Return the [X, Y] coordinate for the center point of the cell that contains the specified text.  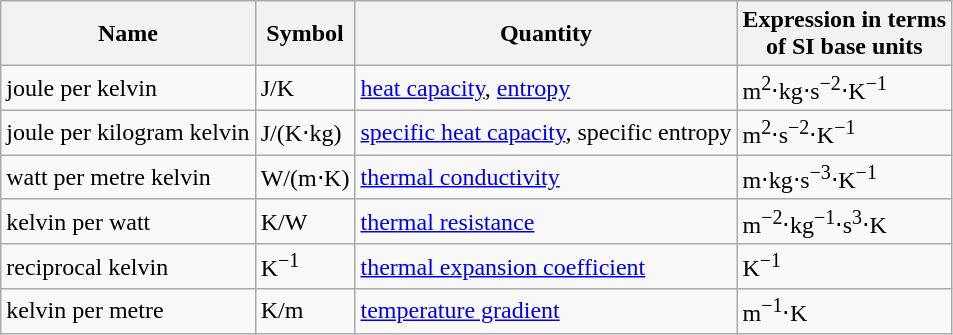
K/m [305, 312]
Name [128, 34]
thermal expansion coefficient [546, 266]
m−1⋅K [844, 312]
m−2⋅kg−1⋅s3⋅K [844, 222]
thermal resistance [546, 222]
joule per kelvin [128, 88]
specific heat capacity, specific entropy [546, 132]
temperature gradient [546, 312]
Quantity [546, 34]
kelvin per metre [128, 312]
joule per kilogram kelvin [128, 132]
kelvin per watt [128, 222]
reciprocal kelvin [128, 266]
K/W [305, 222]
W/(m⋅K) [305, 178]
m2⋅s−2⋅K−1 [844, 132]
J/K [305, 88]
Symbol [305, 34]
heat capacity, entropy [546, 88]
m⋅kg⋅s−3⋅K−1 [844, 178]
J/(K⋅kg) [305, 132]
watt per metre kelvin [128, 178]
thermal conductivity [546, 178]
m2⋅kg⋅s−2⋅K−1 [844, 88]
Expression in terms of SI base units [844, 34]
